Return the [X, Y] coordinate for the center point of the cell that contains the specified text.  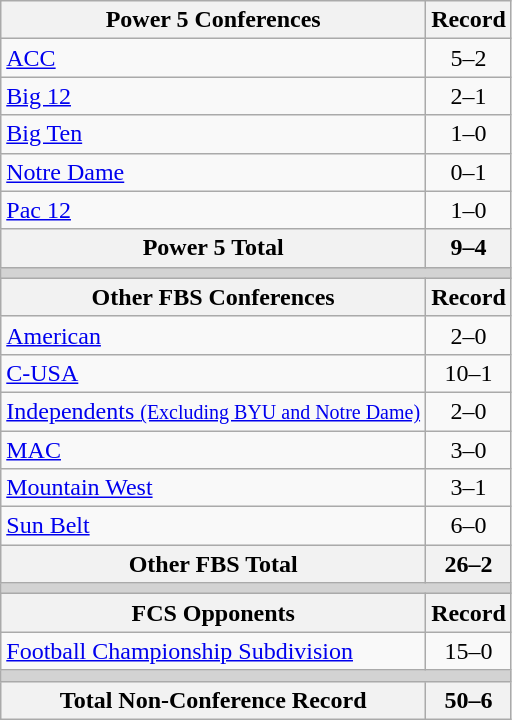
American [214, 335]
26–2 [469, 564]
Football Championship Subdivision [214, 651]
Notre Dame [214, 172]
2–1 [469, 96]
FCS Opponents [214, 613]
0–1 [469, 172]
Big Ten [214, 134]
5–2 [469, 58]
3–0 [469, 449]
6–0 [469, 526]
3–1 [469, 488]
9–4 [469, 248]
Sun Belt [214, 526]
Big 12 [214, 96]
Mountain West [214, 488]
MAC [214, 449]
Total Non-Conference Record [214, 700]
10–1 [469, 373]
50–6 [469, 700]
15–0 [469, 651]
ACC [214, 58]
Power 5 Total [214, 248]
Independents (Excluding BYU and Notre Dame) [214, 411]
Power 5 Conferences [214, 20]
C-USA [214, 373]
Other FBS Total [214, 564]
Other FBS Conferences [214, 297]
Pac 12 [214, 210]
